Find where the given text appears and provide that cell's center as [X, Y] coordinate. 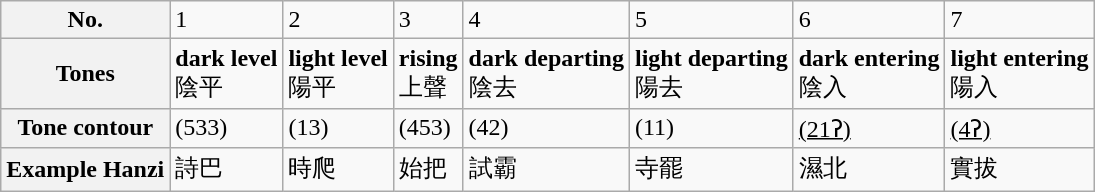
試霸 [546, 170]
(11) [711, 128]
4 [546, 20]
(453) [428, 128]
Tone contour [86, 128]
(21ʔ) [869, 128]
light departing陽去 [711, 74]
3 [428, 20]
(4ʔ) [1020, 128]
始把 [428, 170]
dark level陰平 [226, 74]
實拔 [1020, 170]
7 [1020, 20]
No. [86, 20]
dark departing陰去 [546, 74]
2 [338, 20]
(13) [338, 128]
dark entering陰入 [869, 74]
light level陽平 [338, 74]
1 [226, 20]
light entering陽入 [1020, 74]
6 [869, 20]
Example Hanzi [86, 170]
Tones [86, 74]
(42) [546, 128]
寺罷 [711, 170]
時爬 [338, 170]
(533) [226, 128]
濕北 [869, 170]
詩巴 [226, 170]
5 [711, 20]
rising上聲 [428, 74]
